Provide the (X, Y) coordinate of the cell's center where the given text is located.  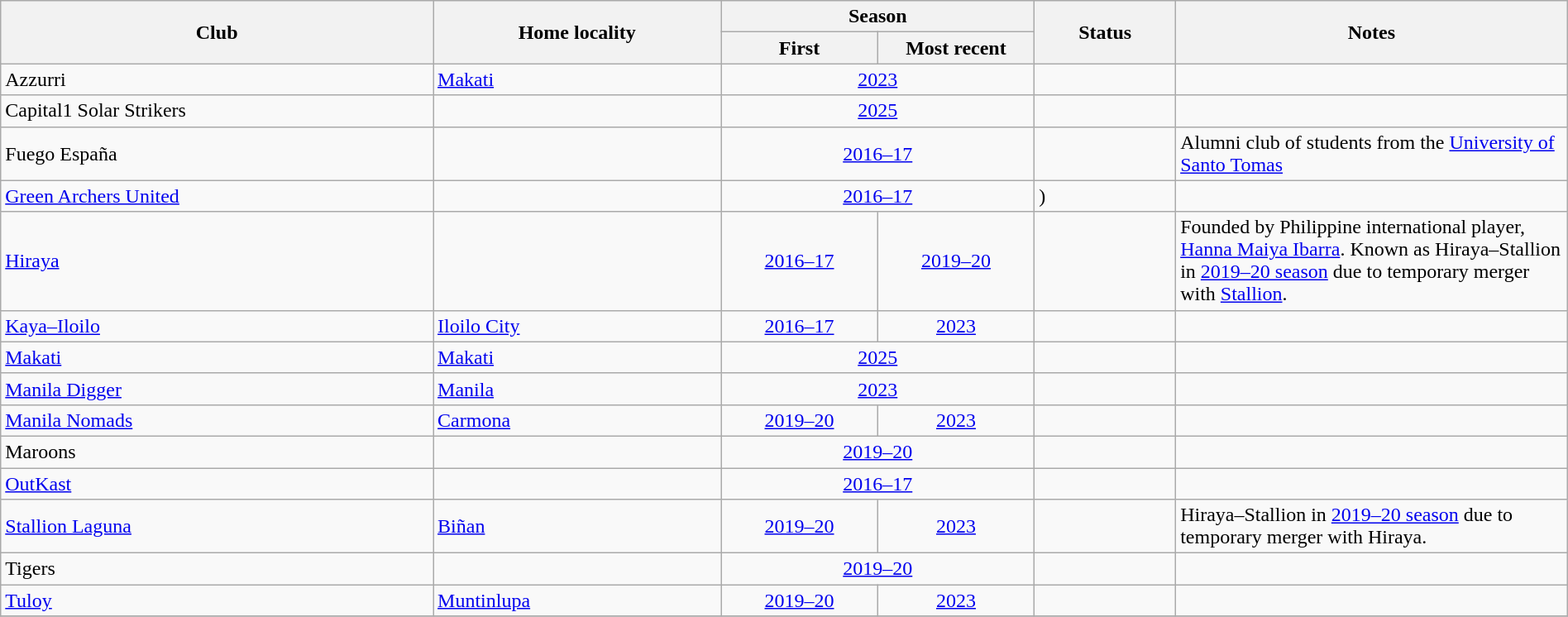
Manila (577, 389)
Carmona (577, 420)
Biñan (577, 526)
OutKast (217, 484)
Manila Digger (217, 389)
Club (217, 32)
Notes (1372, 32)
Green Archers United (217, 196)
Iloilo City (577, 326)
Kaya–Iloilo (217, 326)
Hiraya (217, 261)
Founded by Philippine international player, Hanna Maiya Ibarra. Known as Hiraya–Stallion in 2019–20 season due to temporary merger with Stallion. (1372, 261)
Status (1105, 32)
Alumni club of students from the University of Santo Tomas (1372, 154)
) (1105, 196)
Hiraya–Stallion in 2019–20 season due to temporary merger with Hiraya. (1372, 526)
Season (878, 17)
Tuloy (217, 600)
Maroons (217, 452)
First (799, 48)
Capital1 Solar Strikers (217, 111)
Azzurri (217, 79)
Manila Nomads (217, 420)
Tigers (217, 569)
Home locality (577, 32)
Stallion Laguna (217, 526)
Most recent (956, 48)
Fuego España (217, 154)
Muntinlupa (577, 600)
